Extract the (X, Y) coordinate from the center of the cell holding the provided text.  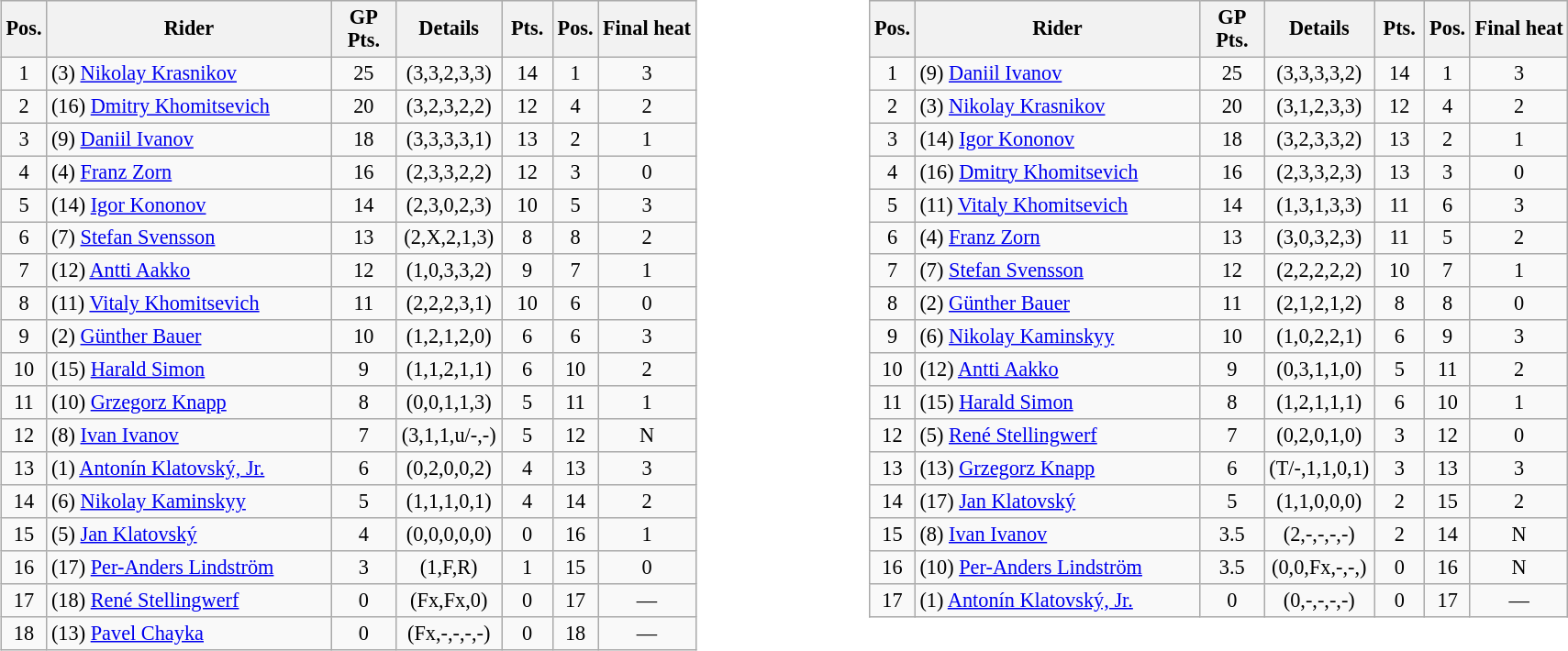
(0,2,0,0,2) (450, 469)
(3,2,3,3,2) (1319, 139)
(2,X,2,1,3) (450, 238)
(13) Pavel Chayka (189, 633)
(10) Grzegorz Knapp (189, 403)
(3,3,3,3,2) (1319, 73)
(2,3,3,2,2) (450, 172)
(0,-,-,-,-) (1319, 600)
(1,2,1,2,0) (450, 337)
(0,0,1,1,3) (450, 403)
(3,1,1,u/-,-) (450, 436)
(1,1,0,0,0) (1319, 502)
(2,2,2,3,1) (450, 303)
(3,1,2,3,3) (1319, 106)
(17) Per-Anders Lindström (189, 568)
(2,3,0,2,3) (450, 205)
(3,2,3,2,2) (450, 106)
(2,-,-,-,-) (1319, 535)
(0,3,1,1,0) (1319, 370)
(1,1,2,1,1) (450, 370)
(0,2,0,1,0) (1319, 436)
(1,1,1,0,1) (450, 502)
(1,2,1,1,1) (1319, 403)
(T/-,1,1,0,1) (1319, 469)
(1,F,R) (450, 568)
(3,3,2,3,3) (450, 73)
(2,1,2,1,2) (1319, 303)
(18) René Stellingwerf (189, 600)
(1,0,3,3,2) (450, 270)
(3,3,3,3,1) (450, 139)
(5) Jan Klatovský (189, 535)
(0,0,Fx,-,-,) (1319, 568)
(2,2,2,2,2) (1319, 270)
(1,0,2,2,1) (1319, 337)
(10) Per-Anders Lindström (1057, 568)
(3,0,3,2,3) (1319, 238)
(17) Jan Klatovský (1057, 502)
(Fx,Fx,0) (450, 600)
(5) René Stellingwerf (1057, 436)
(0,0,0,0,0) (450, 535)
(13) Grzegorz Knapp (1057, 469)
(1,3,1,3,3) (1319, 205)
(2,3,3,2,3) (1319, 172)
(Fx,-,-,-,-) (450, 633)
